Search for the cell housing the specified text and yield its (x, y) center coordinate. 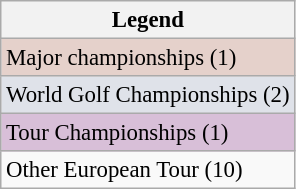
Other European Tour (10) (148, 170)
Tour Championships (1) (148, 133)
Legend (148, 20)
World Golf Championships (2) (148, 95)
Major championships (1) (148, 58)
